Scan for the cell matching the given text and deliver its (x, y) coordinate at center. 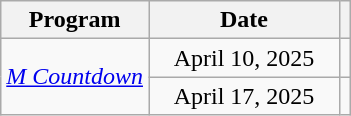
April 17, 2025 (244, 96)
April 10, 2025 (244, 58)
M Countdown (75, 77)
Program (75, 20)
Date (244, 20)
